Pinpoint the cell where the given text exists, returning its (x, y) midpoint coordinate. 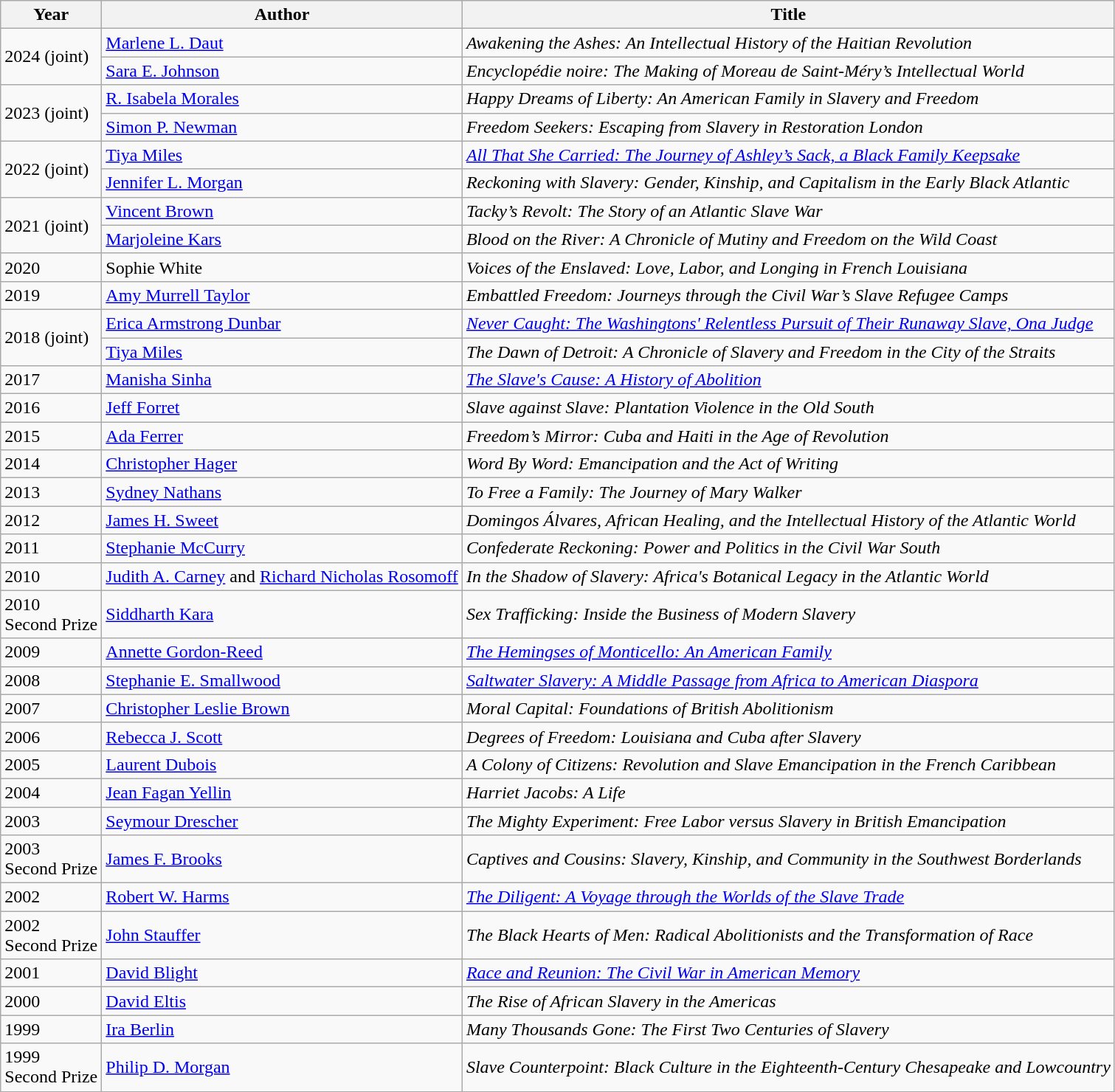
Encyclopédie noire: The Making of Moreau de Saint-Méry’s Intellectual World (788, 71)
Siddharth Kara (282, 614)
Jean Fagan Yellin (282, 792)
Christopher Hager (282, 464)
Tacky’s Revolt: The Story of an Atlantic Slave War (788, 211)
Harriet Jacobs: A Life (788, 792)
David Eltis (282, 1001)
The Rise of African Slavery in the Americas (788, 1001)
Awakening the Ashes: An Intellectual History of the Haitian Revolution (788, 43)
The Mighty Experiment: Free Labor versus Slavery in British Emancipation (788, 821)
Sara E. Johnson (282, 71)
Freedom Seekers: Escaping from Slavery in Restoration London (788, 127)
Captives and Cousins: Slavery, Kinship, and Community in the Southwest Borderlands (788, 859)
In the Shadow of Slavery: Africa's Botanical Legacy in the Atlantic World (788, 576)
Simon P. Newman (282, 127)
2022 (joint) (52, 169)
The Dawn of Detroit: A Chronicle of Slavery and Freedom in the City of the Straits (788, 352)
Manisha Sinha (282, 380)
Annette Gordon-Reed (282, 652)
Ira Berlin (282, 1029)
2014 (52, 464)
2001 (52, 973)
Jeff Forret (282, 408)
2000 (52, 1001)
2006 (52, 736)
Marlene L. Daut (282, 43)
Saltwater Slavery: A Middle Passage from Africa to American Diaspora (788, 680)
2021 (joint) (52, 225)
The Hemingses of Monticello: An American Family (788, 652)
R. Isabela Morales (282, 99)
Sydney Nathans (282, 492)
Race and Reunion: The Civil War in American Memory (788, 973)
2004 (52, 792)
1999 (52, 1029)
Moral Capital: Foundations of British Abolitionism (788, 708)
Jennifer L. Morgan (282, 183)
Robert W. Harms (282, 897)
Title (788, 15)
Freedom’s Mirror: Cuba and Haiti in the Age of Revolution (788, 436)
Many Thousands Gone: The First Two Centuries of Slavery (788, 1029)
Judith A. Carney and Richard Nicholas Rosomoff (282, 576)
Word By Word: Emancipation and the Act of Writing (788, 464)
2011 (52, 548)
2008 (52, 680)
Embattled Freedom: Journeys through the Civil War’s Slave Refugee Camps (788, 295)
Never Caught: The Washingtons' Relentless Pursuit of Their Runaway Slave, Ona Judge (788, 323)
2017 (52, 380)
2005 (52, 764)
Reckoning with Slavery: Gender, Kinship, and Capitalism in the Early Black Atlantic (788, 183)
2016 (52, 408)
Ada Ferrer (282, 436)
Confederate Reckoning: Power and Politics in the Civil War South (788, 548)
2019 (52, 295)
The Black Hearts of Men: Radical Abolitionists and the Transformation of Race (788, 936)
Stephanie E. Smallwood (282, 680)
Philip D. Morgan (282, 1067)
The Slave's Cause: A History of Abolition (788, 380)
To Free a Family: The Journey of Mary Walker (788, 492)
1999 Second Prize (52, 1067)
Blood on the River: A Chronicle of Mutiny and Freedom on the Wild Coast (788, 239)
2020 (52, 267)
2012 (52, 520)
Happy Dreams of Liberty: An American Family in Slavery and Freedom (788, 99)
2018 (joint) (52, 337)
John Stauffer (282, 936)
The Diligent: A Voyage through the Worlds of the Slave Trade (788, 897)
Sex Trafficking: Inside the Business of Modern Slavery (788, 614)
2010 Second Prize (52, 614)
Seymour Drescher (282, 821)
Sophie White (282, 267)
Amy Murrell Taylor (282, 295)
Marjoleine Kars (282, 239)
Domingos Álvares, African Healing, and the Intellectual History of the Atlantic World (788, 520)
Author (282, 15)
2023 (joint) (52, 113)
Slave Counterpoint: Black Culture in the Eighteenth-Century Chesapeake and Lowcountry (788, 1067)
All That She Carried: The Journey of Ashley’s Sack, a Black Family Keepsake (788, 155)
2013 (52, 492)
A Colony of Citizens: Revolution and Slave Emancipation in the French Caribbean (788, 764)
Slave against Slave: Plantation Violence in the Old South (788, 408)
Degrees of Freedom: Louisiana and Cuba after Slavery (788, 736)
Voices of the Enslaved: Love, Labor, and Longing in French Louisiana (788, 267)
2003 (52, 821)
2015 (52, 436)
2007 (52, 708)
2010 (52, 576)
2024 (joint) (52, 57)
Erica Armstrong Dunbar (282, 323)
James H. Sweet (282, 520)
David Blight (282, 973)
Christopher Leslie Brown (282, 708)
Vincent Brown (282, 211)
Rebecca J. Scott (282, 736)
2002 Second Prize (52, 936)
2009 (52, 652)
Stephanie McCurry (282, 548)
2003 Second Prize (52, 859)
James F. Brooks (282, 859)
Laurent Dubois (282, 764)
2002 (52, 897)
Year (52, 15)
